Return (x, y) of the center of cell containing provided text 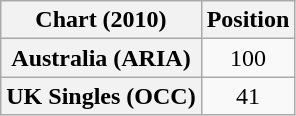
41 (248, 96)
UK Singles (OCC) (101, 96)
Position (248, 20)
Chart (2010) (101, 20)
100 (248, 58)
Australia (ARIA) (101, 58)
